Scan for the cell matching the given text and deliver its [X, Y] coordinate at center. 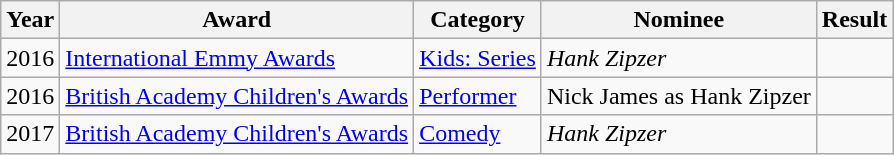
International Emmy Awards [237, 58]
Nominee [678, 20]
Result [854, 20]
Year [30, 20]
Award [237, 20]
Kids: Series [478, 58]
2017 [30, 134]
Category [478, 20]
Performer [478, 96]
Comedy [478, 134]
Nick James as Hank Zipzer [678, 96]
